Locate the cell with the specified text and output its (X, Y) center coordinate. 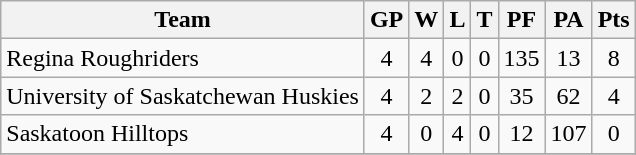
135 (522, 58)
University of Saskatchewan Huskies (183, 96)
PF (522, 20)
GP (386, 20)
Saskatoon Hilltops (183, 134)
L (458, 20)
107 (568, 134)
8 (614, 58)
W (426, 20)
Regina Roughriders (183, 58)
12 (522, 134)
13 (568, 58)
T (484, 20)
62 (568, 96)
Team (183, 20)
Pts (614, 20)
35 (522, 96)
PA (568, 20)
